Pinpoint the cell where the given text exists, returning its [x, y] midpoint coordinate. 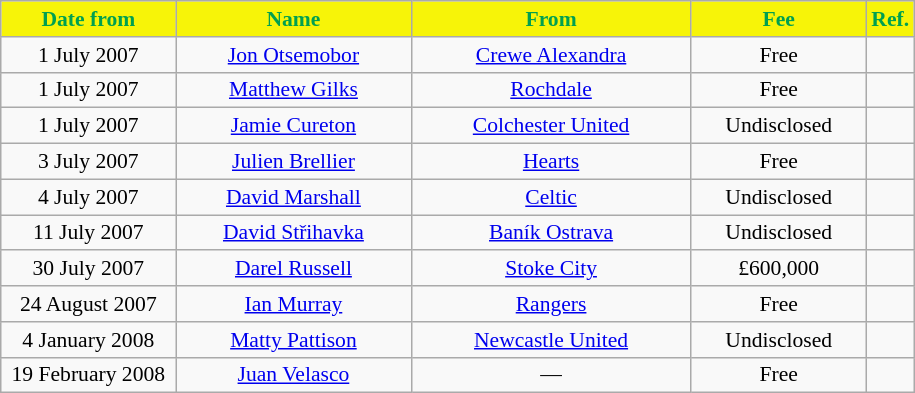
Stoke City [551, 269]
11 July 2007 [88, 233]
David Střihavka [294, 233]
From [551, 19]
Ian Murray [294, 304]
19 February 2008 [88, 375]
Rangers [551, 304]
Newcastle United [551, 340]
4 July 2007 [88, 197]
Jon Otsemobor [294, 55]
Crewe Alexandra [551, 55]
£600,000 [778, 269]
Matthew Gilks [294, 90]
3 July 2007 [88, 162]
Rochdale [551, 90]
30 July 2007 [88, 269]
Name [294, 19]
David Marshall [294, 197]
Baník Ostrava [551, 233]
Julien Brellier [294, 162]
Matty Pattison [294, 340]
Jamie Cureton [294, 126]
Colchester United [551, 126]
Date from [88, 19]
Fee [778, 19]
24 August 2007 [88, 304]
4 January 2008 [88, 340]
Juan Velasco [294, 375]
Darel Russell [294, 269]
Celtic [551, 197]
— [551, 375]
Hearts [551, 162]
Ref. [890, 19]
